Return (x, y) of the center of cell containing provided text 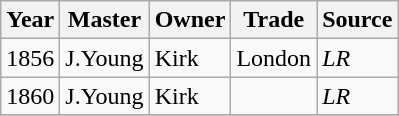
Year (30, 20)
1860 (30, 96)
1856 (30, 58)
Owner (190, 20)
Master (104, 20)
London (274, 58)
Trade (274, 20)
Source (358, 20)
